Return (x, y) of the center of cell containing provided text 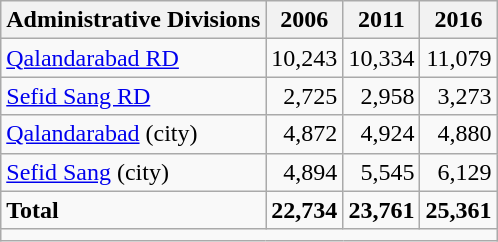
2016 (458, 20)
5,545 (382, 172)
25,361 (458, 210)
Qalandarabad (city) (134, 134)
2,958 (382, 96)
4,872 (304, 134)
Administrative Divisions (134, 20)
Sefid Sang RD (134, 96)
6,129 (458, 172)
22,734 (304, 210)
Qalandarabad RD (134, 58)
Sefid Sang (city) (134, 172)
4,880 (458, 134)
2,725 (304, 96)
2006 (304, 20)
2011 (382, 20)
10,243 (304, 58)
23,761 (382, 210)
10,334 (382, 58)
4,924 (382, 134)
3,273 (458, 96)
4,894 (304, 172)
Total (134, 210)
11,079 (458, 58)
